Return (X, Y) of the center of cell containing provided text 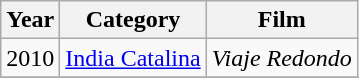
India Catalina (133, 58)
Viaje Redondo (282, 58)
Year (30, 20)
Category (133, 20)
Film (282, 20)
2010 (30, 58)
